Detect which cell encompasses the target text, then output its [X, Y] center coordinate. 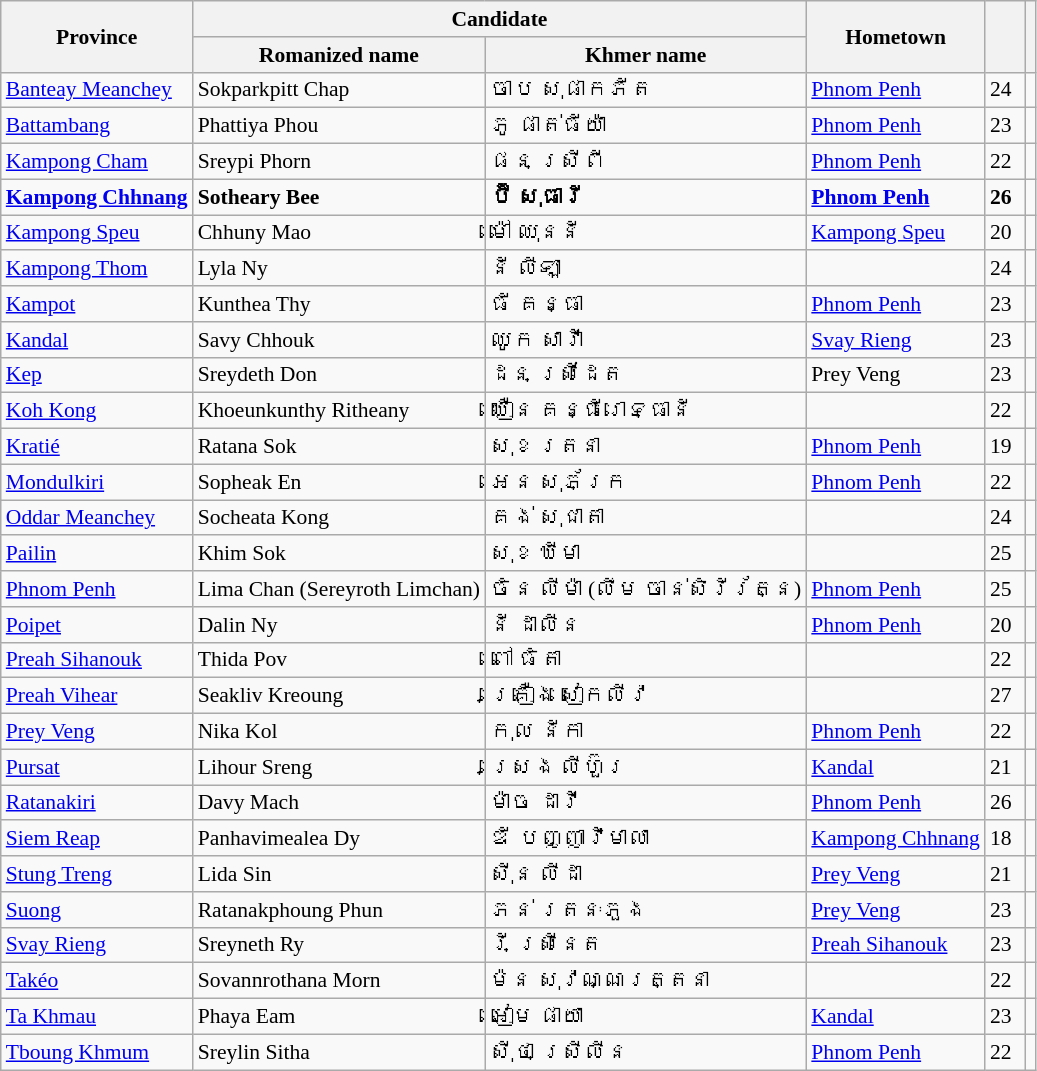
Koh Kong [97, 411]
Khoeunkunthy Ritheany [339, 411]
Panhavimealea Dy [339, 839]
Ta Khmau [97, 1017]
Sreydeth Don [339, 375]
នី លីឡា [646, 269]
អៀម ផាយា [646, 1017]
Province [97, 36]
Phattiya Phou [339, 126]
Sopheak En [339, 482]
Candidate [500, 19]
Davy Mach [339, 803]
Lyla Ny [339, 269]
ផន ស្រីពី [646, 162]
Oddar Meanchey [97, 518]
ដន ស្រីដែត [646, 375]
ម៉ៅ ឈុននី [646, 233]
សុខ រតនា [646, 447]
19 [1005, 447]
Takéo [97, 981]
Kratié [97, 447]
ពៅ ធិតា [646, 660]
27 [1005, 696]
Dalin Ny [339, 625]
Khmer name [646, 55]
Savy Chhouk [339, 340]
ធី គន្ធា [646, 304]
Chhuny Mao [339, 233]
ចិន លីម៉ា (លឹម ចាន់សិរីរ័ត្ន) [646, 589]
Phaya Eam [339, 1017]
Kampot [97, 304]
Lida Sin [339, 874]
Pailin [97, 554]
ឈូក សាវីា [646, 340]
Banteay Meanchey [97, 90]
Mondulkiri [97, 482]
Romanized name [339, 55]
Suong [97, 910]
Ratana Sok [339, 447]
ប៊ី សុធារី [646, 197]
Sotheary Bee [339, 197]
នី ដាលីន [646, 625]
Battambang [97, 126]
Kampong Cham [97, 162]
គង់ សុជាតា [646, 518]
ភូ ផាត់ធីយ៉ា [646, 126]
Nika Kol [339, 732]
Socheata Kong [339, 518]
ឃឿន គន្ធីរោទ្ធានី [646, 411]
Ratanakphoung Phun [339, 910]
Sreypi Phorn [339, 162]
Sokparkpitt Chap [339, 90]
ម៉ន សុវណ្ណរត្តនា [646, 981]
Seakliv Kreoung [339, 696]
Tboung Khmum [97, 1052]
Kep [97, 375]
Siem Reap [97, 839]
Sreyneth Ry [339, 945]
Thida Pov [339, 660]
កុល នីកា [646, 732]
គ្រឿង សៀកលីវ [646, 696]
ចាប សុផាកភីត [646, 90]
Poipet [97, 625]
Pursat [97, 767]
រី ស្រីនេត [646, 945]
Hometown [896, 36]
Kampong Thom [97, 269]
Ratanakiri [97, 803]
Khim Sok [339, 554]
សុីថា ស្រីលីន [646, 1052]
អេន សុភ័ក្រ [646, 482]
ឌី បញ្ញាវិមាលា [646, 839]
Stung Treng [97, 874]
សុីន លីដា [646, 874]
Lihour Sreng [339, 767]
ស្រេង លីហ៊ួរ [646, 767]
ម៉ាច ដាវី [646, 803]
Sovannrothana Morn [339, 981]
Sreylin Sitha [339, 1052]
ភន់ រតនៈភួង [646, 910]
Kunthea Thy [339, 304]
Preah Vihear [97, 696]
សុខ ឃីមា [646, 554]
18 [1005, 839]
Lima Chan (Sereyroth Limchan) [339, 589]
